From the cell containing the given text, extract its center point as [X, Y] coordinate. 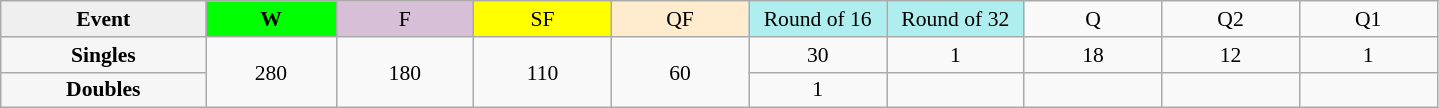
Q [1093, 19]
Round of 16 [818, 19]
Round of 32 [955, 19]
W [271, 19]
Doubles [104, 90]
60 [680, 72]
280 [271, 72]
12 [1231, 55]
30 [818, 55]
F [405, 19]
Event [104, 19]
Q2 [1231, 19]
180 [405, 72]
Q1 [1368, 19]
110 [543, 72]
SF [543, 19]
Singles [104, 55]
18 [1093, 55]
QF [680, 19]
